Search for the cell housing the specified text and yield its (x, y) center coordinate. 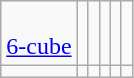
6-cube (39, 34)
